Return (x, y) of the center of cell containing provided text 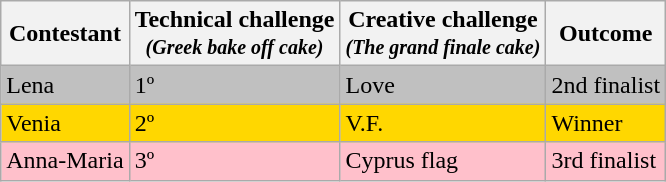
Winner (606, 123)
2nd finalist (606, 85)
Cyprus flag (443, 161)
1º (234, 85)
Love (443, 85)
Creative challenge(The grand finale cake) (443, 34)
Venia (65, 123)
Outcome (606, 34)
2º (234, 123)
3rd finalist (606, 161)
Anna-Maria (65, 161)
Contestant (65, 34)
V.F. (443, 123)
Technical challenge(Greek bake off cake) (234, 34)
Lena (65, 85)
3º (234, 161)
